From the cell containing the given text, extract its center point as [X, Y] coordinate. 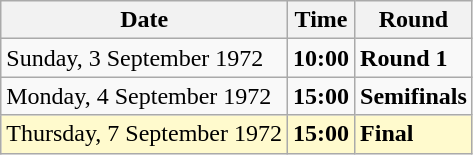
Monday, 4 September 1972 [144, 96]
Time [322, 20]
Date [144, 20]
Semifinals [414, 96]
Sunday, 3 September 1972 [144, 58]
Round 1 [414, 58]
Thursday, 7 September 1972 [144, 134]
Round [414, 20]
Final [414, 134]
10:00 [322, 58]
